Pinpoint the cell where the given text exists, returning its [x, y] midpoint coordinate. 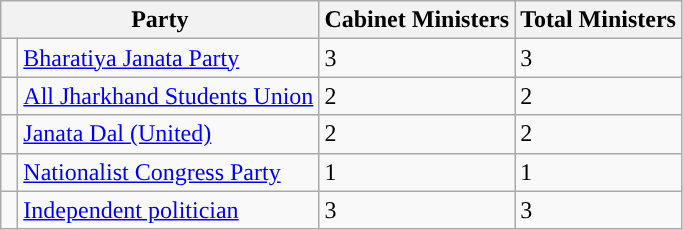
Total Ministers [598, 20]
Bharatiya Janata Party [168, 58]
Nationalist Congress Party [168, 172]
Cabinet Ministers [417, 20]
Independent politician [168, 210]
All Jharkhand Students Union [168, 96]
Party [160, 20]
Janata Dal (United) [168, 134]
